Determine the (X, Y) coordinate at the center of the cell enclosing the given text.  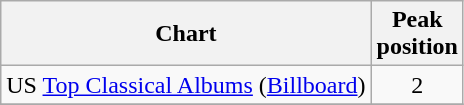
Chart (186, 34)
2 (417, 85)
US Top Classical Albums (Billboard) (186, 85)
Peakposition (417, 34)
